For the text-containing cell, return its midpoint in (X, Y) coordinate format. 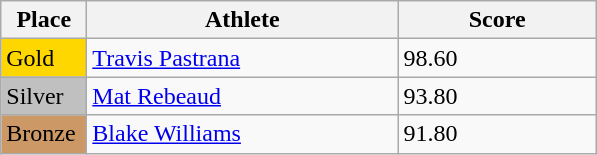
Place (44, 20)
Silver (44, 96)
Bronze (44, 134)
Travis Pastrana (242, 58)
Gold (44, 58)
Score (498, 20)
93.80 (498, 96)
91.80 (498, 134)
Mat Rebeaud (242, 96)
Athlete (242, 20)
98.60 (498, 58)
Blake Williams (242, 134)
